Pinpoint the cell where the given text exists, returning its (X, Y) midpoint coordinate. 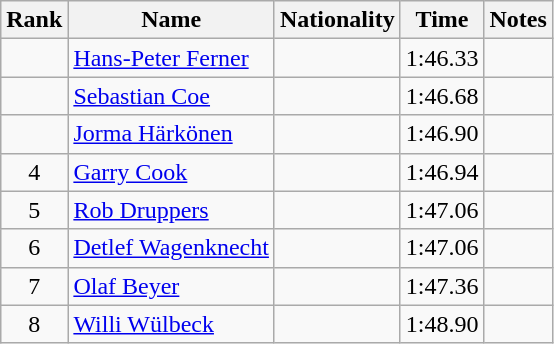
Jorma Härkönen (172, 134)
Garry Cook (172, 172)
Detlef Wagenknecht (172, 248)
1:46.33 (442, 58)
Name (172, 20)
Time (442, 20)
1:46.90 (442, 134)
1:48.90 (442, 324)
Hans-Peter Ferner (172, 58)
7 (34, 286)
5 (34, 210)
6 (34, 248)
Willi Wülbeck (172, 324)
Notes (518, 20)
Sebastian Coe (172, 96)
1:47.36 (442, 286)
4 (34, 172)
Olaf Beyer (172, 286)
1:46.68 (442, 96)
Nationality (337, 20)
Rank (34, 20)
8 (34, 324)
1:46.94 (442, 172)
Rob Druppers (172, 210)
